Capture the cell that displays the provided text and extract its (X, Y) central coordinate. 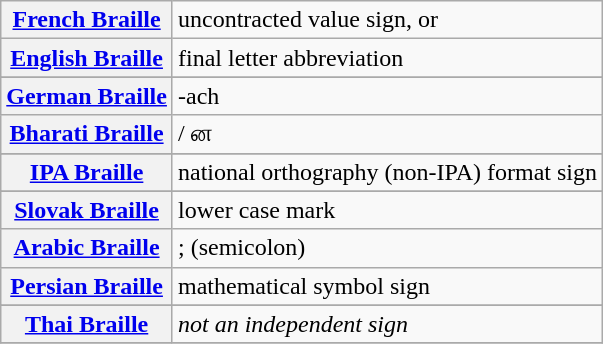
lower case mark (387, 210)
Bharati Braille (87, 134)
IPA Braille (87, 172)
; (semicolon) (387, 248)
German Braille (87, 96)
-ach (387, 96)
not an independent sign (387, 324)
final letter abbreviation (387, 58)
English Braille (87, 58)
Arabic Braille (87, 248)
mathematical symbol sign (387, 286)
Thai Braille (87, 324)
national orthography (non-IPA) format sign (387, 172)
Persian Braille (87, 286)
uncontracted value sign, or (387, 20)
Slovak Braille (87, 210)
/ ன (387, 134)
French Braille (87, 20)
